Extract the [X, Y] coordinate from the center of the cell holding the provided text.  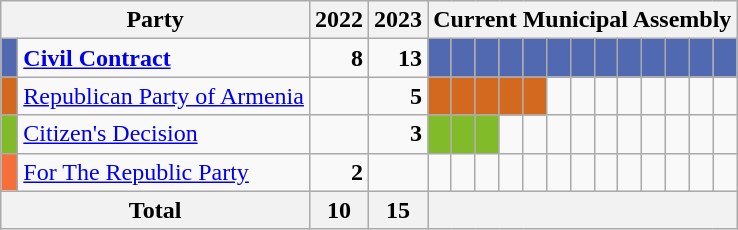
Citizen's Decision [164, 134]
2 [338, 172]
15 [398, 210]
2022 [338, 20]
2023 [398, 20]
Current Municipal Assembly [582, 20]
5 [398, 96]
Republican Party of Armenia [164, 96]
8 [338, 58]
Party [156, 20]
10 [338, 210]
Civil Contract [164, 58]
For The Republic Party [164, 172]
13 [398, 58]
Total [156, 210]
3 [398, 134]
